Return (X, Y) of the center of cell containing provided text 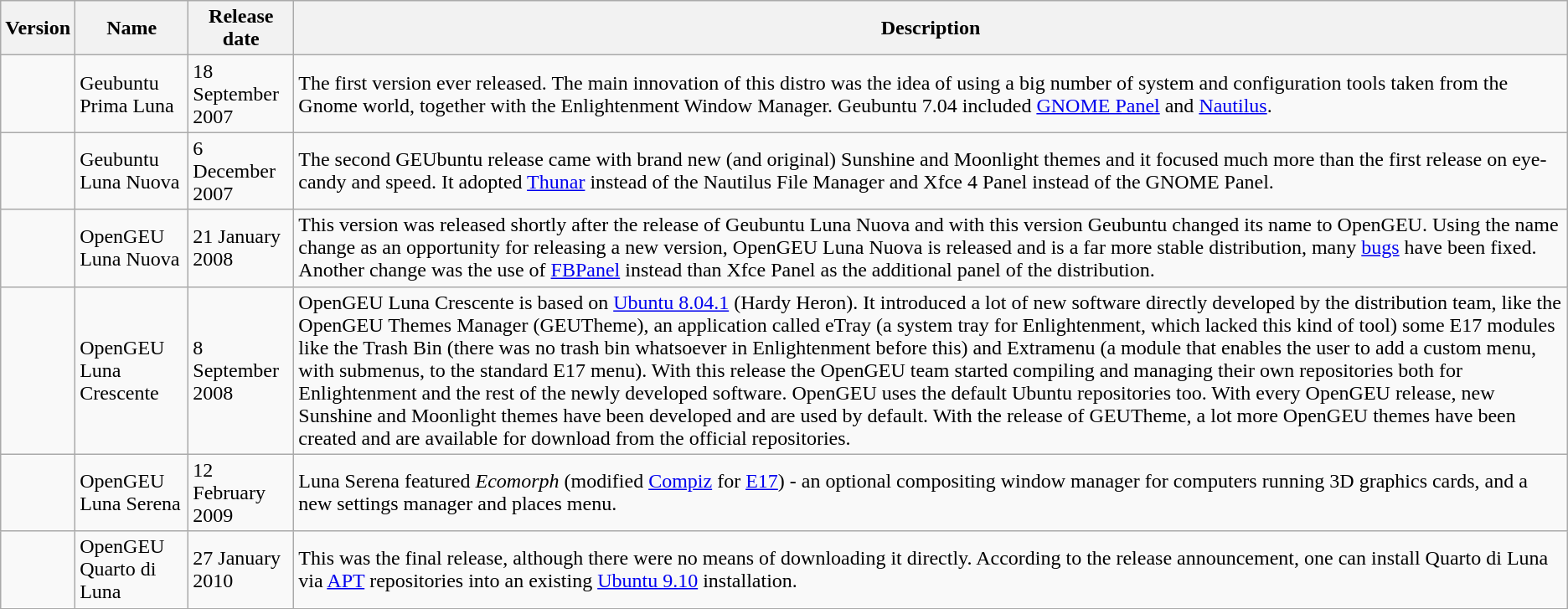
27 January 2010 (241, 570)
8 September 2008 (241, 370)
Geubuntu Luna Nuova (132, 171)
6 December 2007 (241, 171)
OpenGEU Quarto di Luna (132, 570)
Description (931, 28)
21 January 2008 (241, 248)
Geubuntu Prima Luna (132, 94)
12 February 2009 (241, 493)
Release date (241, 28)
Version (39, 28)
OpenGEU Luna Serena (132, 493)
OpenGEU Luna Crescente (132, 370)
Name (132, 28)
18 September 2007 (241, 94)
OpenGEU Luna Nuova (132, 248)
